For the text-containing cell, return its midpoint in (x, y) coordinate format. 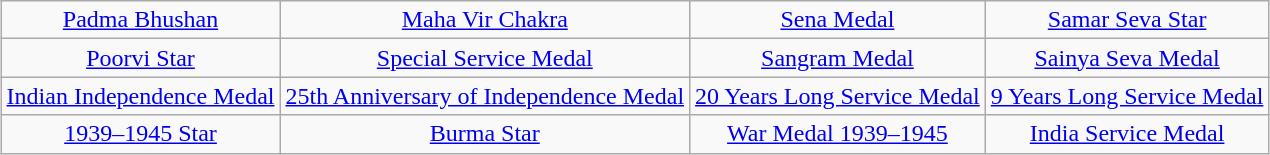
Indian Independence Medal (140, 96)
War Medal 1939–1945 (838, 134)
9 Years Long Service Medal (1127, 96)
Maha Vir Chakra (485, 20)
Sangram Medal (838, 58)
Poorvi Star (140, 58)
25th Anniversary of Independence Medal (485, 96)
India Service Medal (1127, 134)
Padma Bhushan (140, 20)
Burma Star (485, 134)
1939–1945 Star (140, 134)
Sena Medal (838, 20)
Sainya Seva Medal (1127, 58)
Samar Seva Star (1127, 20)
Special Service Medal (485, 58)
20 Years Long Service Medal (838, 96)
